Output the (x, y) coordinate of the center of the cell containing the given text.  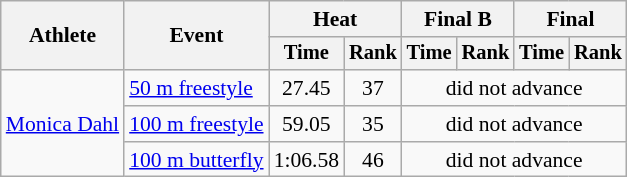
Final B (458, 19)
Event (196, 36)
Heat (336, 19)
50 m freestyle (196, 88)
100 m freestyle (196, 124)
35 (373, 124)
Athlete (62, 36)
59.05 (306, 124)
37 (373, 88)
27.45 (306, 88)
Monica Dahl (62, 124)
Final (570, 19)
